Determine the [x, y] coordinate at the center of the cell enclosing the given text.  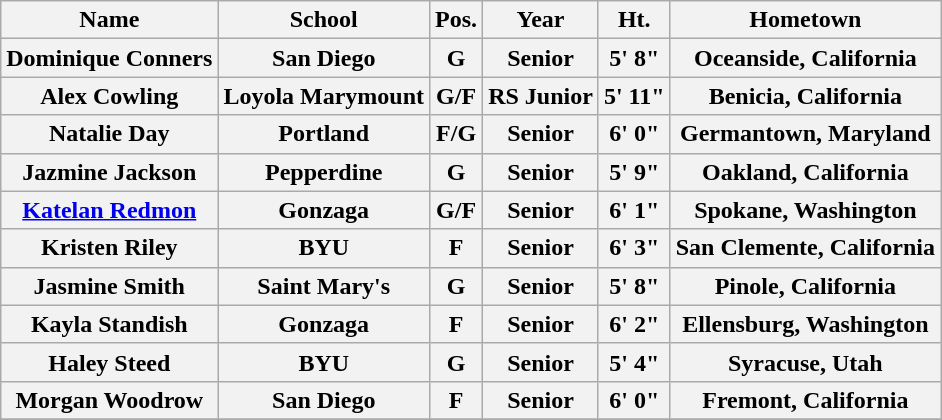
Kristen Riley [110, 248]
Pinole, California [805, 286]
Ellensburg, Washington [805, 324]
Syracuse, Utah [805, 362]
Natalie Day [110, 134]
6' 2" [634, 324]
6' 3" [634, 248]
Pepperdine [324, 172]
Hometown [805, 20]
Name [110, 20]
Benicia, California [805, 96]
Kayla Standish [110, 324]
6' 1" [634, 210]
Ht. [634, 20]
Portland [324, 134]
F/G [456, 134]
RS Junior [541, 96]
School [324, 20]
5' 9" [634, 172]
Oceanside, California [805, 58]
San Clemente, California [805, 248]
5' 11" [634, 96]
Germantown, Maryland [805, 134]
Oakland, California [805, 172]
Haley Steed [110, 362]
Jasmine Smith [110, 286]
Dominique Conners [110, 58]
Pos. [456, 20]
Fremont, California [805, 400]
Katelan Redmon [110, 210]
Morgan Woodrow [110, 400]
Alex Cowling [110, 96]
Saint Mary's [324, 286]
Spokane, Washington [805, 210]
Jazmine Jackson [110, 172]
5' 4" [634, 362]
Year [541, 20]
Loyola Marymount [324, 96]
